From the cell containing the given text, extract its center point as (x, y) coordinate. 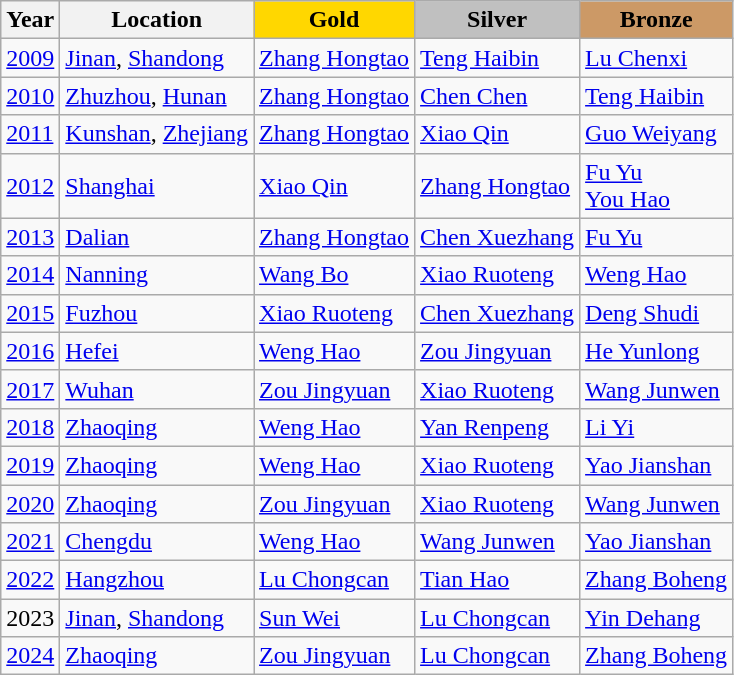
2014 (30, 275)
Fu Yu (656, 237)
2016 (30, 351)
2017 (30, 389)
Fu YuYou Hao (656, 186)
Bronze (656, 20)
Wang Bo (334, 275)
Year (30, 20)
2020 (30, 503)
Silver (498, 20)
Lu Chenxi (656, 58)
2013 (30, 237)
Deng Shudi (656, 313)
Location (157, 20)
Guo Weiyang (656, 134)
Hangzhou (157, 580)
2009 (30, 58)
Fuzhou (157, 313)
2018 (30, 427)
Wuhan (157, 389)
2015 (30, 313)
Gold (334, 20)
Shanghai (157, 186)
2024 (30, 656)
Zhuzhou, Hunan (157, 96)
2010 (30, 96)
2023 (30, 618)
He Yunlong (656, 351)
Yin Dehang (656, 618)
2019 (30, 465)
Tian Hao (498, 580)
Hefei (157, 351)
2011 (30, 134)
Li Yi (656, 427)
Yan Renpeng (498, 427)
2021 (30, 542)
Chen Chen (498, 96)
Nanning (157, 275)
2022 (30, 580)
Kunshan, Zhejiang (157, 134)
2012 (30, 186)
Sun Wei (334, 618)
Chengdu (157, 542)
Dalian (157, 237)
